Capture the cell that displays the provided text and extract its (X, Y) central coordinate. 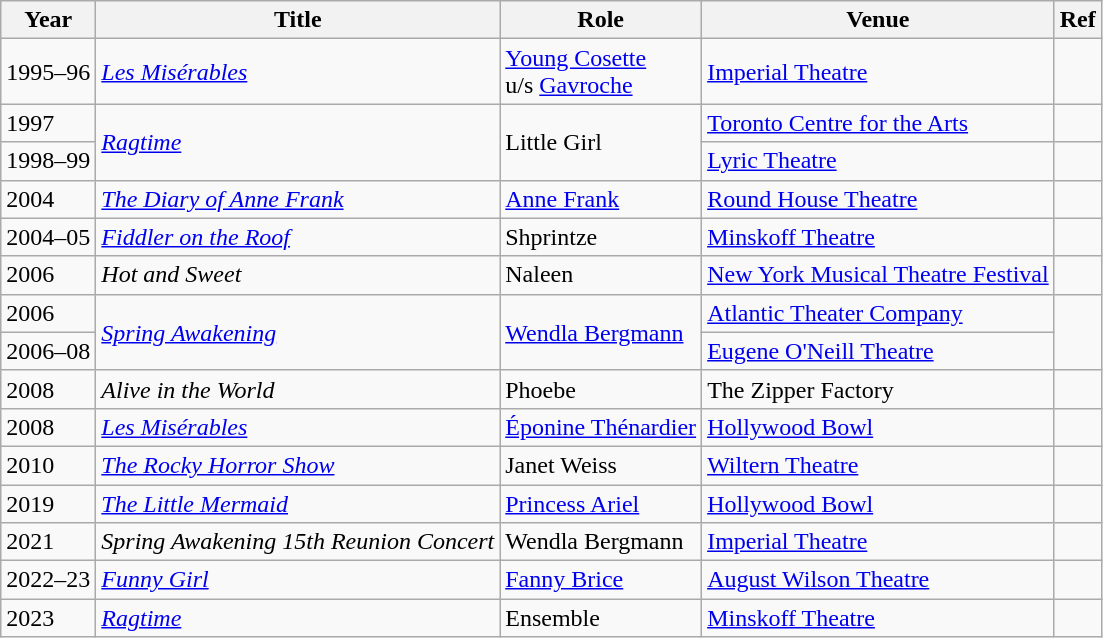
2010 (48, 465)
The Zipper Factory (878, 389)
Naleen (601, 275)
Princess Ariel (601, 503)
Anne Frank (601, 199)
Atlantic Theater Company (878, 313)
Shprintze (601, 237)
Round House Theatre (878, 199)
2023 (48, 618)
Fanny Brice (601, 580)
1998–99 (48, 161)
Ensemble (601, 618)
2004–05 (48, 237)
Janet Weiss (601, 465)
Little Girl (601, 142)
Wiltern Theatre (878, 465)
Spring Awakening (298, 332)
The Rocky Horror Show (298, 465)
Spring Awakening 15th Reunion Concert (298, 542)
Title (298, 20)
2021 (48, 542)
Lyric Theatre (878, 161)
Year (48, 20)
1997 (48, 123)
2006–08 (48, 351)
Alive in the World (298, 389)
Hot and Sweet (298, 275)
Ref (1078, 20)
New York Musical Theatre Festival (878, 275)
2019 (48, 503)
Role (601, 20)
Funny Girl (298, 580)
Eugene O'Neill Theatre (878, 351)
Phoebe (601, 389)
Young Cosetteu/s Gavroche (601, 72)
1995–96 (48, 72)
The Diary of Anne Frank (298, 199)
Éponine Thénardier (601, 427)
August Wilson Theatre (878, 580)
Venue (878, 20)
The Little Mermaid (298, 503)
Fiddler on the Roof (298, 237)
2022–23 (48, 580)
2004 (48, 199)
Toronto Centre for the Arts (878, 123)
